Pinpoint the cell where the given text exists, returning its (x, y) midpoint coordinate. 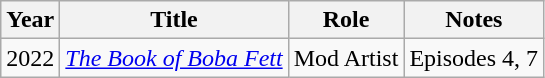
Notes (474, 20)
2022 (30, 58)
Role (346, 20)
Title (174, 20)
Episodes 4, 7 (474, 58)
Year (30, 20)
The Book of Boba Fett (174, 58)
Mod Artist (346, 58)
